For the text-containing cell, return its midpoint in (x, y) coordinate format. 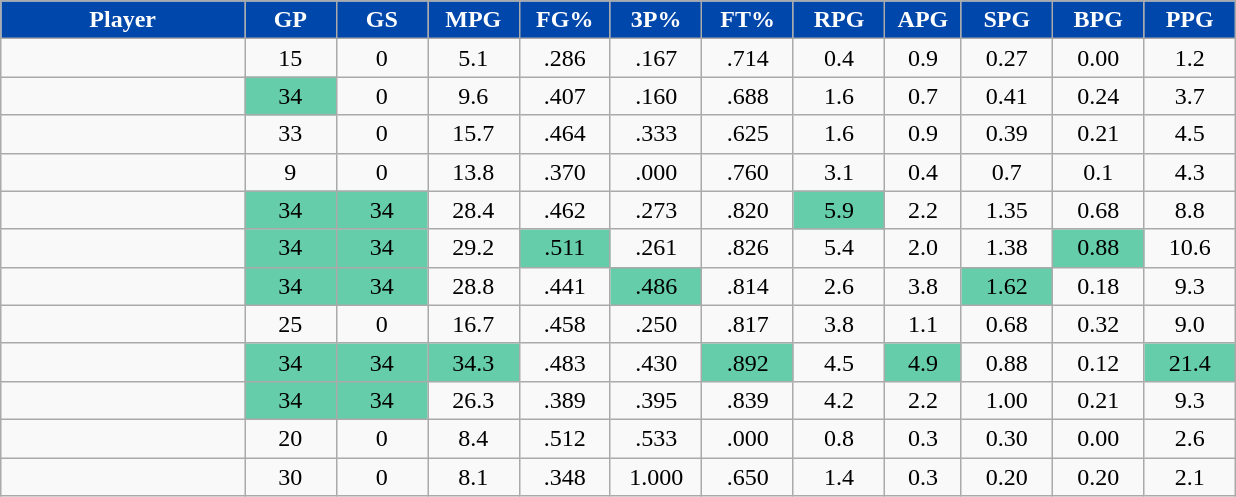
0.18 (1098, 286)
28.8 (474, 286)
0.27 (1006, 58)
.430 (656, 362)
9.0 (1190, 324)
.261 (656, 248)
33 (290, 134)
13.8 (474, 172)
1.38 (1006, 248)
.814 (748, 286)
.395 (656, 400)
10.6 (1190, 248)
3P% (656, 20)
.286 (564, 58)
16.7 (474, 324)
GP (290, 20)
0.30 (1006, 438)
4.9 (923, 362)
FG% (564, 20)
0.32 (1098, 324)
.511 (564, 248)
Player (123, 20)
.688 (748, 96)
.273 (656, 210)
34.3 (474, 362)
.333 (656, 134)
1.4 (838, 477)
2.1 (1190, 477)
1.00 (1006, 400)
.512 (564, 438)
PPG (1190, 20)
25 (290, 324)
.160 (656, 96)
BPG (1098, 20)
1.2 (1190, 58)
.464 (564, 134)
.389 (564, 400)
0.39 (1006, 134)
28.4 (474, 210)
8.1 (474, 477)
.839 (748, 400)
.458 (564, 324)
.348 (564, 477)
30 (290, 477)
2.0 (923, 248)
4.3 (1190, 172)
0.41 (1006, 96)
9.6 (474, 96)
.483 (564, 362)
8.4 (474, 438)
0.12 (1098, 362)
.250 (656, 324)
4.2 (838, 400)
1.62 (1006, 286)
3.7 (1190, 96)
5.1 (474, 58)
1.000 (656, 477)
FT% (748, 20)
15 (290, 58)
RPG (838, 20)
0.8 (838, 438)
APG (923, 20)
1.1 (923, 324)
20 (290, 438)
.760 (748, 172)
.167 (656, 58)
.650 (748, 477)
.826 (748, 248)
5.9 (838, 210)
21.4 (1190, 362)
.370 (564, 172)
MPG (474, 20)
.820 (748, 210)
.441 (564, 286)
15.7 (474, 134)
0.1 (1098, 172)
.625 (748, 134)
.892 (748, 362)
.486 (656, 286)
29.2 (474, 248)
GS (382, 20)
.533 (656, 438)
.462 (564, 210)
SPG (1006, 20)
5.4 (838, 248)
1.35 (1006, 210)
0.24 (1098, 96)
8.8 (1190, 210)
.714 (748, 58)
.407 (564, 96)
.817 (748, 324)
3.1 (838, 172)
9 (290, 172)
26.3 (474, 400)
